Output the [X, Y] coordinate of the center of the cell containing the given text.  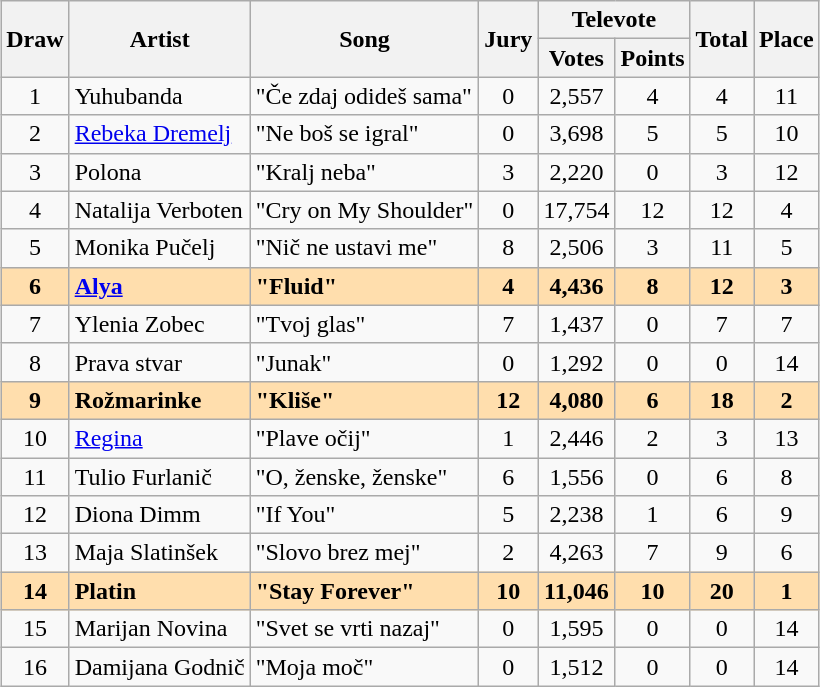
Place [787, 39]
"Moja moč" [364, 667]
2,220 [576, 172]
"Slovo brez mej" [364, 553]
Alya [160, 286]
2,506 [576, 248]
Monika Pučelj [160, 248]
"Če zdaj odideš sama" [364, 96]
Diona Dimm [160, 515]
1,595 [576, 629]
1,292 [576, 362]
17,754 [576, 210]
Ylenia Zobec [160, 324]
1,437 [576, 324]
Rebeka Dremelj [160, 134]
"Plave očij" [364, 438]
"Nič ne ustavi me" [364, 248]
2,557 [576, 96]
Maja Slatinšek [160, 553]
Damijana Godnič [160, 667]
"Junak" [364, 362]
4,436 [576, 286]
"Svet se vrti nazaj" [364, 629]
"O, ženske, ženske" [364, 477]
16 [35, 667]
4,080 [576, 400]
3,698 [576, 134]
Polona [160, 172]
"Ne boš se igral" [364, 134]
"Stay Forever" [364, 591]
1,556 [576, 477]
11,046 [576, 591]
18 [722, 400]
Tulio Furlanič [160, 477]
Marijan Novina [160, 629]
"Cry on My Shoulder" [364, 210]
2,446 [576, 438]
Natalija Verboten [160, 210]
Rožmarinke [160, 400]
Platin [160, 591]
4,263 [576, 553]
Votes [576, 58]
20 [722, 591]
2,238 [576, 515]
Yuhubanda [160, 96]
1,512 [576, 667]
Points [652, 58]
Song [364, 39]
Artist [160, 39]
Regina [160, 438]
"Fluid" [364, 286]
Prava stvar [160, 362]
Televote [614, 20]
15 [35, 629]
Total [722, 39]
"If You" [364, 515]
Draw [35, 39]
"Kralj neba" [364, 172]
Jury [508, 39]
"Kliše" [364, 400]
"Tvoj glas" [364, 324]
